Determine the [X, Y] coordinate at the center of the cell enclosing the given text.  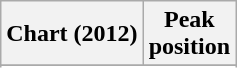
Chart (2012) [72, 34]
Peak position [189, 34]
